Locate the cell with the specified text and output its (x, y) center coordinate. 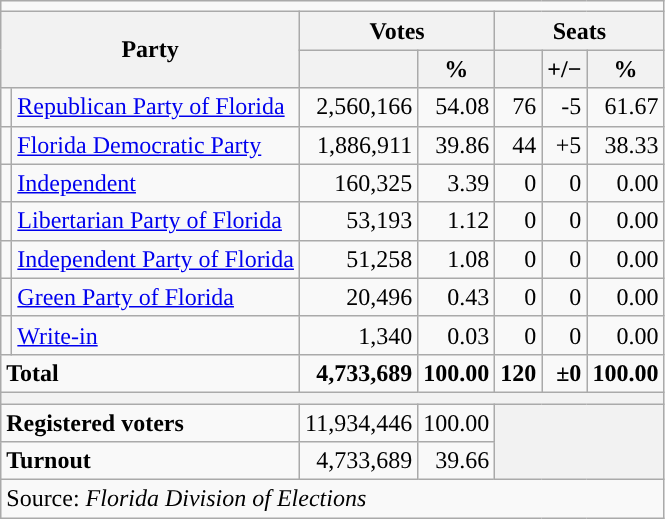
0.43 (456, 297)
±0 (564, 373)
Total (150, 373)
11,934,446 (358, 423)
0.03 (456, 335)
Votes (396, 31)
61.67 (626, 107)
38.33 (626, 145)
76 (518, 107)
1,886,911 (358, 145)
Turnout (150, 461)
Green Party of Florida (156, 297)
Florida Democratic Party (156, 145)
2,560,166 (358, 107)
51,258 (358, 259)
39.66 (456, 461)
Registered voters (150, 423)
Write-in (156, 335)
Source: Florida Division of Elections (332, 499)
Party (150, 50)
Libertarian Party of Florida (156, 221)
+/− (564, 69)
53,193 (358, 221)
Republican Party of Florida (156, 107)
54.08 (456, 107)
1.12 (456, 221)
3.39 (456, 183)
20,496 (358, 297)
44 (518, 145)
-5 (564, 107)
160,325 (358, 183)
Seats (580, 31)
1,340 (358, 335)
Independent (156, 183)
120 (518, 373)
+5 (564, 145)
1.08 (456, 259)
39.86 (456, 145)
Independent Party of Florida (156, 259)
